For the text-containing cell, return its midpoint in [X, Y] coordinate format. 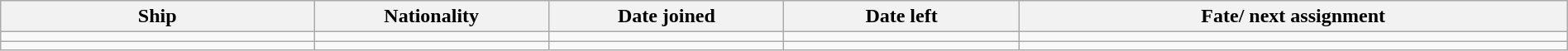
Ship [157, 16]
Date left [901, 16]
Fate/ next assignment [1293, 16]
Nationality [432, 16]
Date joined [667, 16]
